For the text-containing cell, return its midpoint in [x, y] coordinate format. 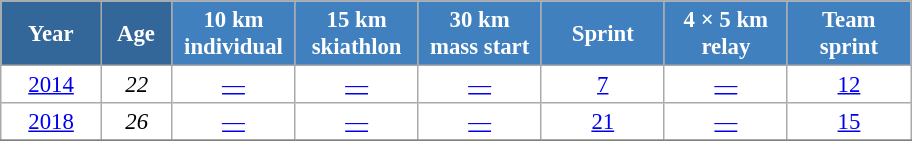
15 [848, 122]
7 [602, 85]
Team sprint [848, 34]
10 km individual [234, 34]
22 [136, 85]
12 [848, 85]
2014 [52, 85]
2018 [52, 122]
Year [52, 34]
21 [602, 122]
30 km mass start [480, 34]
Sprint [602, 34]
15 km skiathlon [356, 34]
Age [136, 34]
4 × 5 km relay [726, 34]
26 [136, 122]
